Return the (X, Y) coordinate for the center point of the cell that contains the specified text.  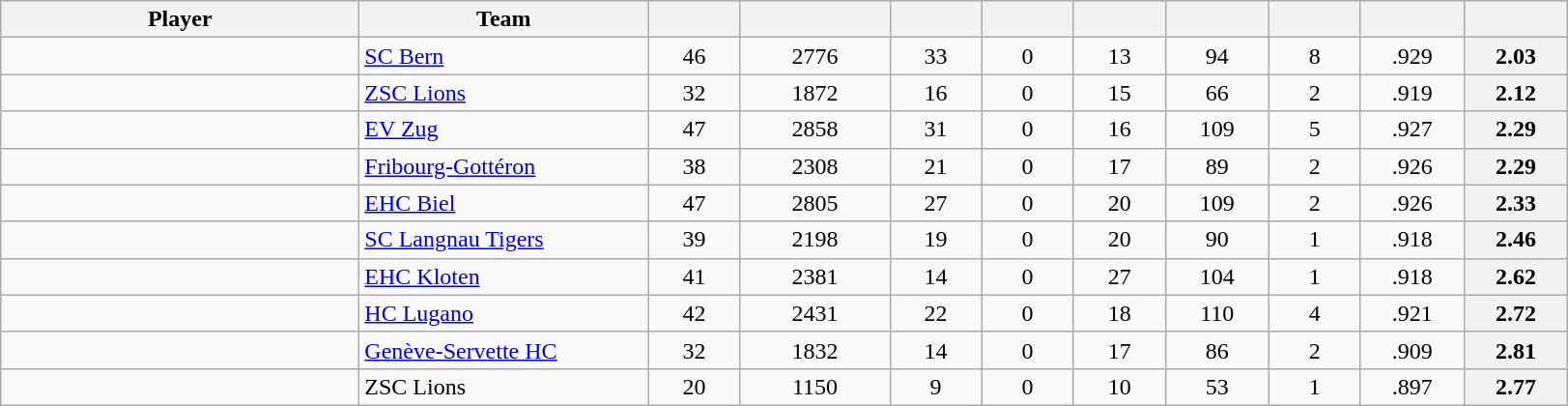
22 (935, 313)
Player (180, 19)
2431 (815, 313)
EV Zug (504, 130)
1872 (815, 93)
15 (1119, 93)
10 (1119, 387)
46 (694, 56)
Genève-Servette HC (504, 350)
2.72 (1515, 313)
2198 (815, 240)
13 (1119, 56)
SC Langnau Tigers (504, 240)
.929 (1412, 56)
EHC Kloten (504, 276)
2776 (815, 56)
2.62 (1515, 276)
2.77 (1515, 387)
2805 (815, 203)
2.12 (1515, 93)
2.33 (1515, 203)
31 (935, 130)
HC Lugano (504, 313)
Fribourg-Gottéron (504, 166)
2381 (815, 276)
2.81 (1515, 350)
SC Bern (504, 56)
18 (1119, 313)
19 (935, 240)
EHC Biel (504, 203)
39 (694, 240)
2858 (815, 130)
Team (504, 19)
86 (1217, 350)
.919 (1412, 93)
42 (694, 313)
5 (1314, 130)
94 (1217, 56)
4 (1314, 313)
.927 (1412, 130)
.909 (1412, 350)
41 (694, 276)
2.46 (1515, 240)
90 (1217, 240)
33 (935, 56)
2308 (815, 166)
9 (935, 387)
38 (694, 166)
110 (1217, 313)
21 (935, 166)
104 (1217, 276)
89 (1217, 166)
53 (1217, 387)
1150 (815, 387)
.921 (1412, 313)
.897 (1412, 387)
66 (1217, 93)
2.03 (1515, 56)
1832 (815, 350)
8 (1314, 56)
